Capture the cell that displays the provided text and extract its [x, y] central coordinate. 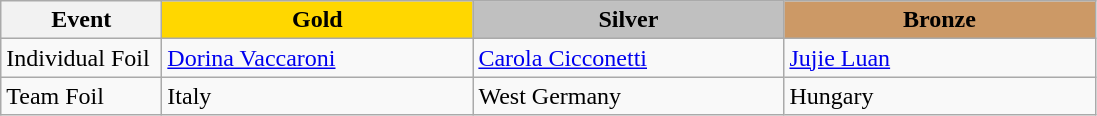
Bronze [940, 20]
Gold [318, 20]
Jujie Luan [940, 58]
Hungary [940, 96]
Event [82, 20]
Carola Cicconetti [628, 58]
Dorina Vaccaroni [318, 58]
Team Foil [82, 96]
West Germany [628, 96]
Individual Foil [82, 58]
Italy [318, 96]
Silver [628, 20]
